Extract the [X, Y] coordinate from the center of the cell holding the provided text.  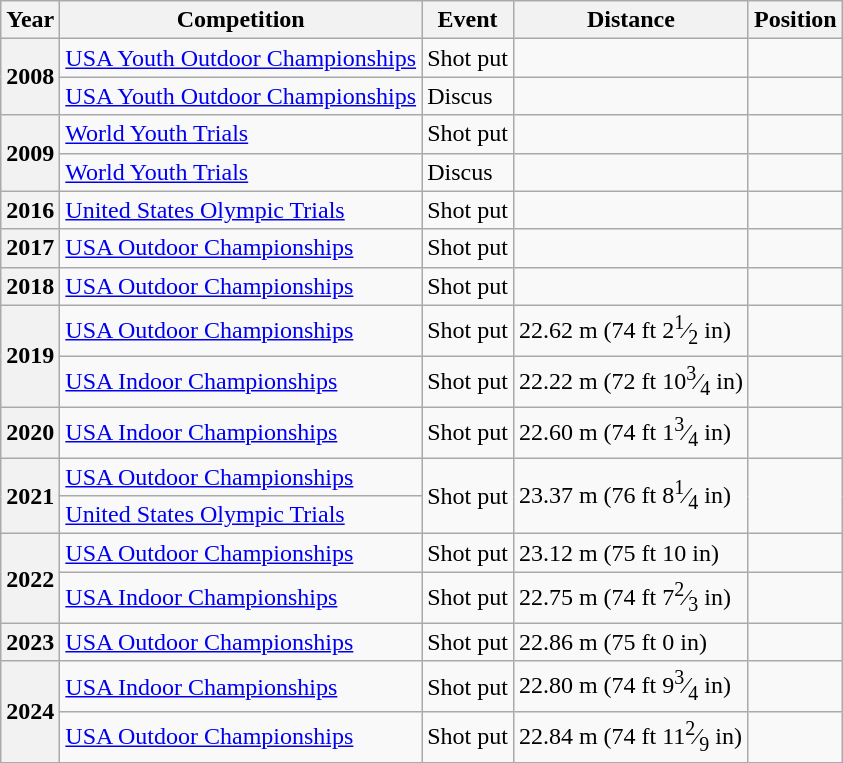
2017 [30, 248]
2009 [30, 153]
23.12 m (75 ft 10 in) [630, 553]
2020 [30, 432]
22.62 m (74 ft 21⁄2 in) [630, 330]
2022 [30, 578]
2023 [30, 642]
22.75 m (74 ft 72⁄3 in) [630, 598]
2021 [30, 496]
Competition [241, 20]
23.37 m (76 ft 81⁄4 in) [630, 496]
Year [30, 20]
22.84 m (74 ft 112⁄9 in) [630, 738]
Event [468, 20]
Distance [630, 20]
2008 [30, 77]
2016 [30, 210]
22.60 m (74 ft 13⁄4 in) [630, 432]
Position [795, 20]
2018 [30, 286]
2024 [30, 712]
22.86 m (75 ft 0 in) [630, 642]
22.22 m (72 ft 103⁄4 in) [630, 382]
2019 [30, 356]
22.80 m (74 ft 93⁄4 in) [630, 686]
